Determine the (X, Y) coordinate at the center of the cell enclosing the given text.  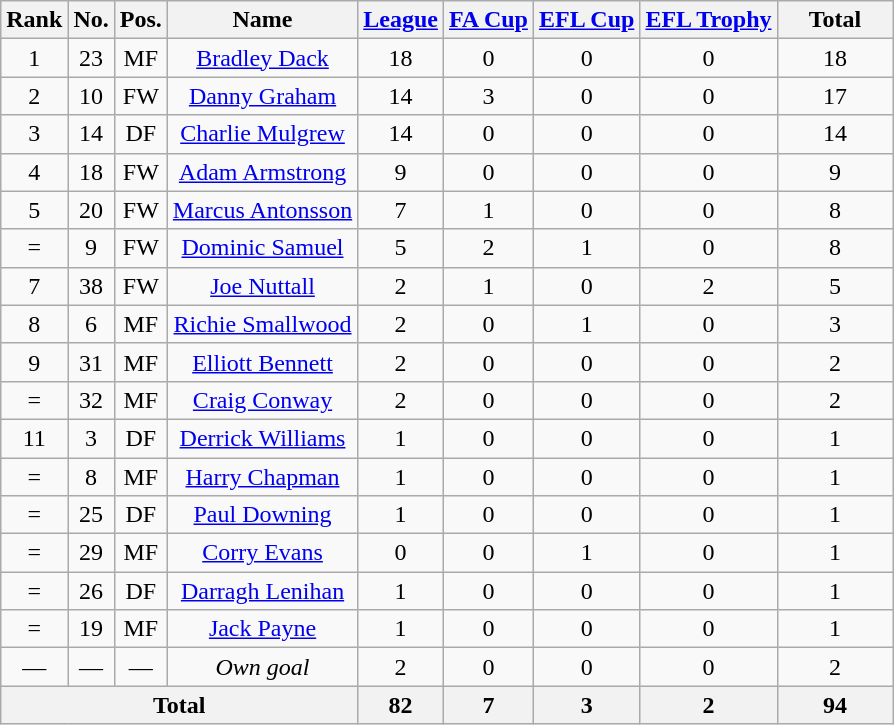
Harry Chapman (262, 477)
Danny Graham (262, 96)
FA Cup (488, 20)
Rank (34, 20)
4 (34, 172)
Dominic Samuel (262, 248)
23 (91, 58)
25 (91, 515)
38 (91, 286)
20 (91, 210)
Joe Nuttall (262, 286)
No. (91, 20)
Charlie Mulgrew (262, 134)
17 (835, 96)
Pos. (140, 20)
11 (34, 438)
6 (91, 324)
EFL Cup (586, 20)
Name (262, 20)
94 (835, 705)
Elliott Bennett (262, 362)
31 (91, 362)
Derrick Williams (262, 438)
10 (91, 96)
Paul Downing (262, 515)
EFL Trophy (708, 20)
Craig Conway (262, 400)
Bradley Dack (262, 58)
19 (91, 629)
29 (91, 553)
League (401, 20)
Jack Payne (262, 629)
Richie Smallwood (262, 324)
26 (91, 591)
Own goal (262, 667)
82 (401, 705)
Darragh Lenihan (262, 591)
Marcus Antonsson (262, 210)
32 (91, 400)
Adam Armstrong (262, 172)
Corry Evans (262, 553)
